Extract the (X, Y) coordinate from the center of the cell holding the provided text.  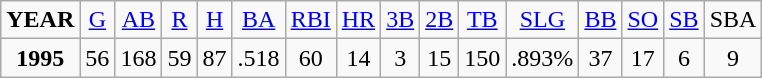
59 (180, 58)
3 (400, 58)
SBA (733, 20)
TB (482, 20)
3B (400, 20)
1995 (40, 58)
G (98, 20)
SB (684, 20)
87 (214, 58)
BA (258, 20)
6 (684, 58)
17 (643, 58)
2B (440, 20)
H (214, 20)
9 (733, 58)
60 (310, 58)
SO (643, 20)
150 (482, 58)
.893% (542, 58)
56 (98, 58)
SLG (542, 20)
37 (600, 58)
YEAR (40, 20)
HR (358, 20)
.518 (258, 58)
BB (600, 20)
15 (440, 58)
168 (138, 58)
14 (358, 58)
R (180, 20)
RBI (310, 20)
AB (138, 20)
